Locate the cell with the specified text and output its (X, Y) center coordinate. 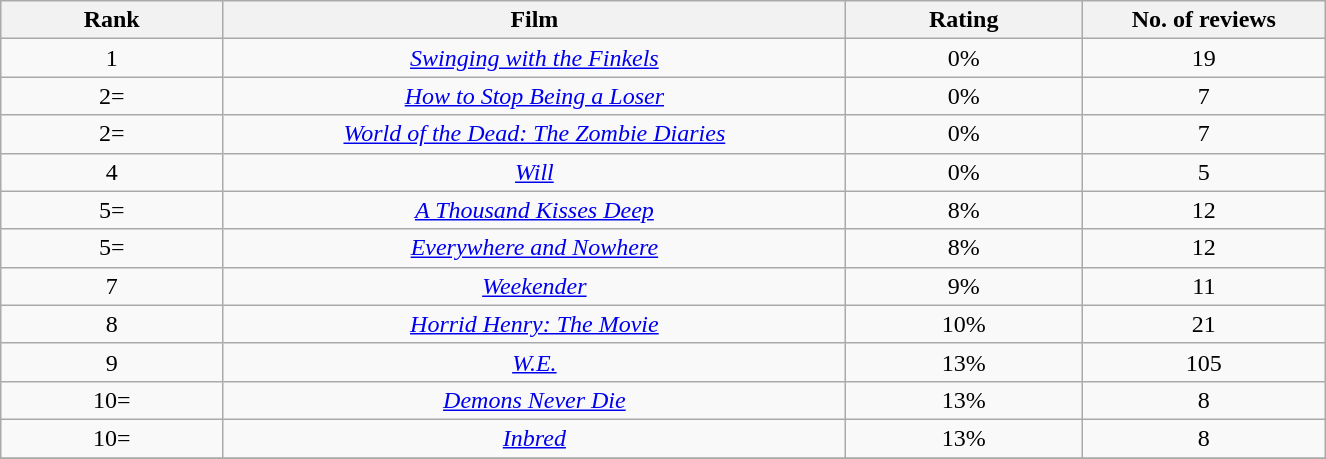
W.E. (534, 362)
11 (1204, 286)
1 (112, 58)
Will (534, 172)
Rank (112, 20)
Swinging with the Finkels (534, 58)
World of the Dead: The Zombie Diaries (534, 134)
Inbred (534, 438)
19 (1204, 58)
5 (1204, 172)
Film (534, 20)
Demons Never Die (534, 400)
A Thousand Kisses Deep (534, 210)
How to Stop Being a Loser (534, 96)
10% (964, 324)
9% (964, 286)
Everywhere and Nowhere (534, 248)
Rating (964, 20)
21 (1204, 324)
Horrid Henry: The Movie (534, 324)
4 (112, 172)
No. of reviews (1204, 20)
9 (112, 362)
105 (1204, 362)
Weekender (534, 286)
